Capture the cell that displays the provided text and extract its (X, Y) central coordinate. 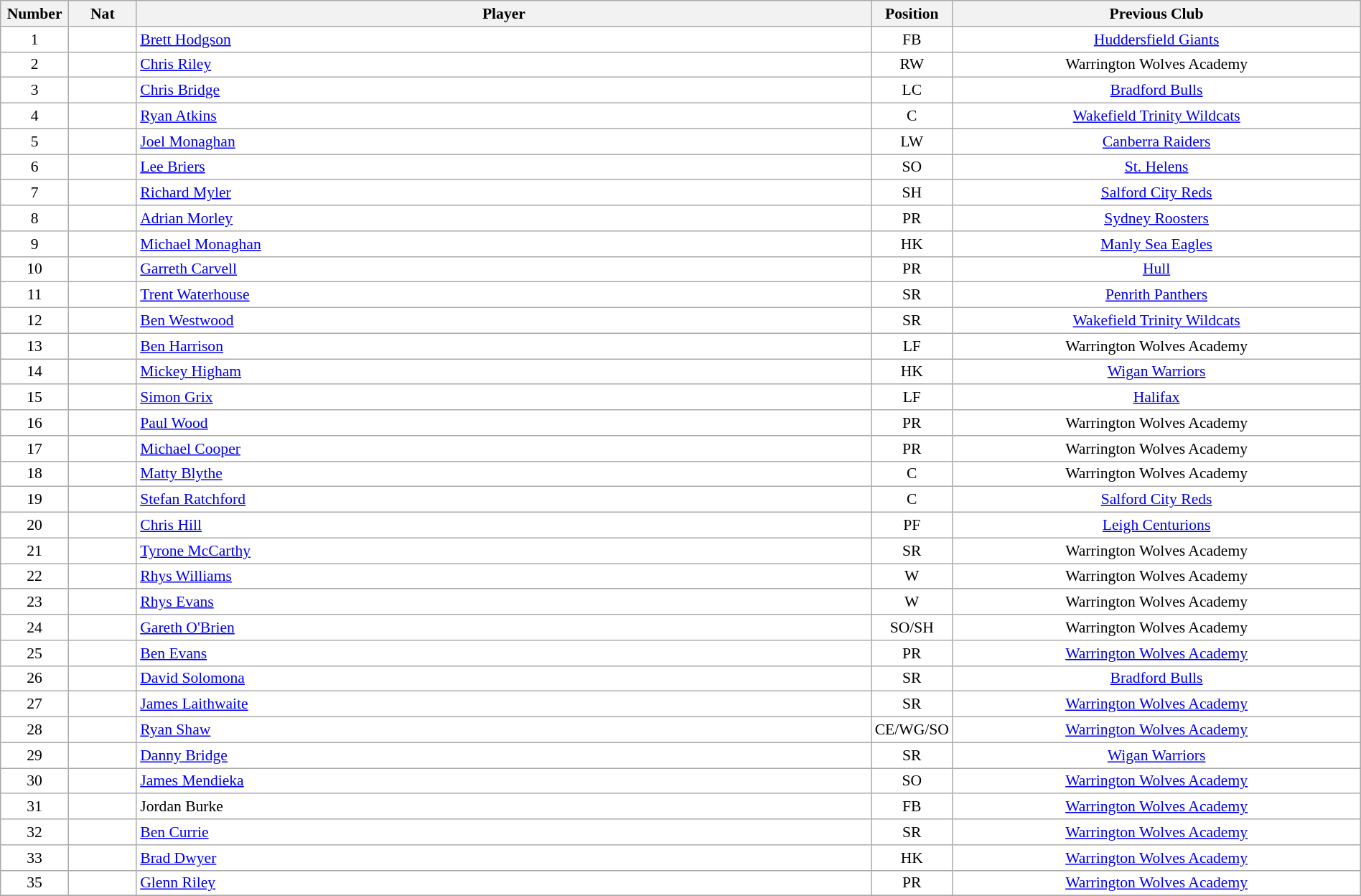
3 (34, 90)
Rhys Williams (504, 577)
Brett Hodgson (504, 39)
Nat (102, 14)
Ben Currie (504, 832)
35 (34, 883)
Garreth Carvell (504, 269)
James Mendieka (504, 781)
Ben Westwood (504, 321)
LW (912, 141)
24 (34, 627)
32 (34, 832)
13 (34, 346)
James Laithwaite (504, 704)
Number (34, 14)
Halifax (1156, 398)
29 (34, 755)
Paul Wood (504, 423)
15 (34, 398)
Glenn Riley (504, 883)
5 (34, 141)
28 (34, 730)
Jordan Burke (504, 807)
17 (34, 449)
1 (34, 39)
Position (912, 14)
Canberra Raiders (1156, 141)
19 (34, 500)
27 (34, 704)
Trent Waterhouse (504, 295)
26 (34, 678)
RW (912, 65)
Michael Cooper (504, 449)
Chris Hill (504, 526)
Penrith Panthers (1156, 295)
Stefan Ratchford (504, 500)
Player (504, 14)
Huddersfield Giants (1156, 39)
21 (34, 551)
Mickey Higham (504, 372)
Matty Blythe (504, 474)
SH (912, 193)
11 (34, 295)
23 (34, 602)
Chris Riley (504, 65)
Tyrone McCarthy (504, 551)
2 (34, 65)
PF (912, 526)
16 (34, 423)
Manly Sea Eagles (1156, 244)
Lee Briers (504, 167)
David Solomona (504, 678)
Brad Dwyer (504, 858)
Chris Bridge (504, 90)
7 (34, 193)
Sydney Roosters (1156, 218)
Ryan Atkins (504, 116)
33 (34, 858)
31 (34, 807)
10 (34, 269)
Gareth O'Brien (504, 627)
Michael Monaghan (504, 244)
25 (34, 653)
30 (34, 781)
8 (34, 218)
18 (34, 474)
Ryan Shaw (504, 730)
Ben Harrison (504, 346)
12 (34, 321)
LC (912, 90)
Danny Bridge (504, 755)
14 (34, 372)
SO/SH (912, 627)
CE/WG/SO (912, 730)
Previous Club (1156, 14)
Rhys Evans (504, 602)
22 (34, 577)
6 (34, 167)
Hull (1156, 269)
Adrian Morley (504, 218)
9 (34, 244)
20 (34, 526)
Richard Myler (504, 193)
4 (34, 116)
Leigh Centurions (1156, 526)
Joel Monaghan (504, 141)
Simon Grix (504, 398)
Ben Evans (504, 653)
St. Helens (1156, 167)
